Determine the [x, y] coordinate at the center of the cell enclosing the given text.  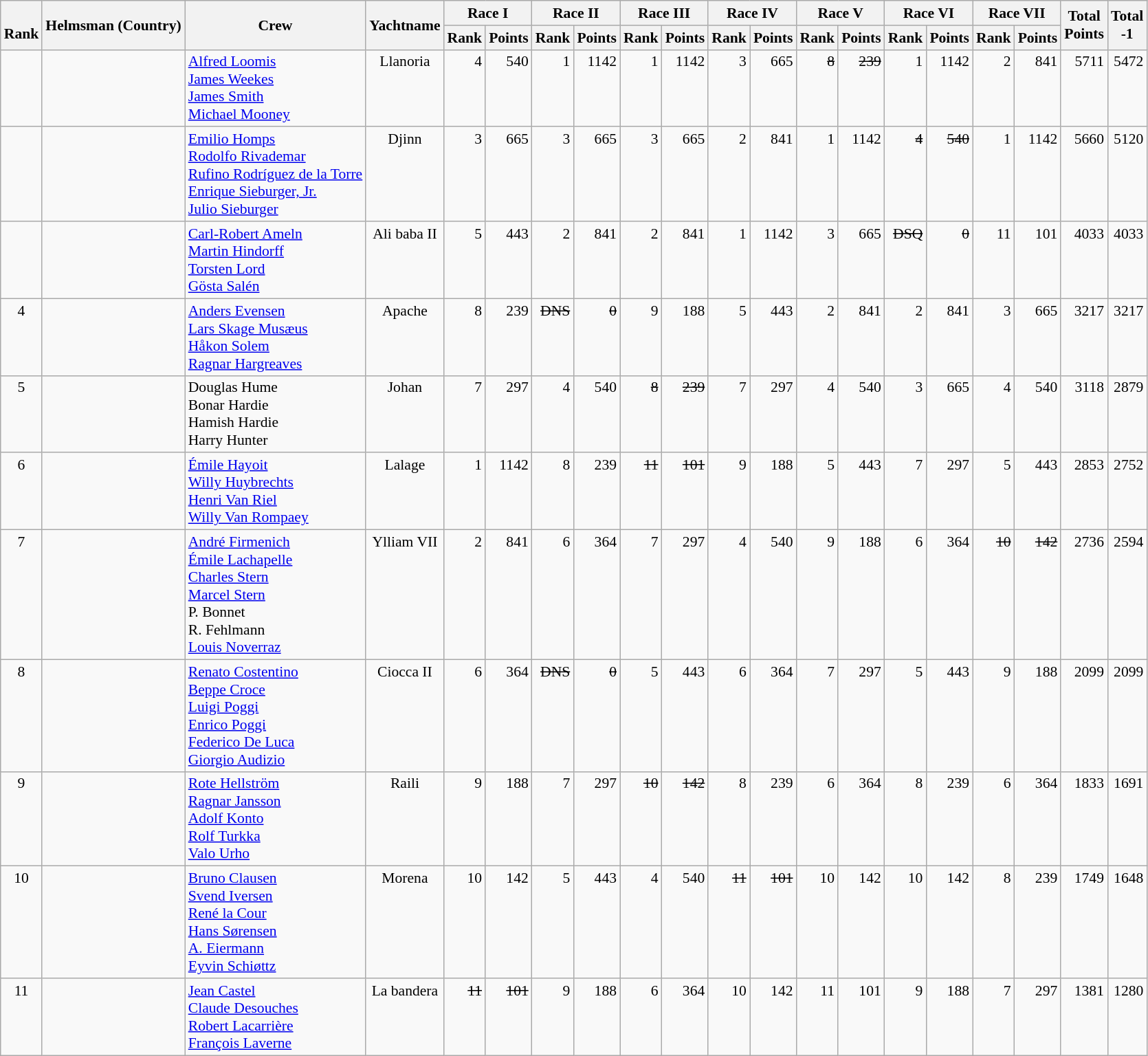
Émile Hayoit Willy Huybrechts Henri Van Riel Willy Van Rompaey [276, 492]
Llanoria [404, 88]
1381 [1084, 1017]
Ciocca II [404, 715]
Race V [841, 13]
1749 [1084, 923]
Lalage [404, 492]
Total-1 [1127, 25]
Renato Costentino Beppe Croce Luigi Poggi Enrico Poggi Federico De Luca Giorgio Audizio [276, 715]
Crew [276, 25]
1648 [1127, 923]
2752 [1127, 492]
Rote Hellström Ragnar Jansson Adolf Konto Rolf Turkka Valo Urho [276, 819]
Jean Castel Claude Desouches Robert Lacarrière François Laverne [276, 1017]
Ali baba II [404, 260]
Bruno Clausen Svend Iversen René la Cour Hans Sørensen A. Eiermann Eyvin Schiøttz [276, 923]
5472 [1127, 88]
Alfred Loomis James Weekes James Smith Michael Mooney [276, 88]
Anders Evensen Lars Skage Musæus Håkon Solem Ragnar Hargreaves [276, 337]
Djinn [404, 175]
2594 [1127, 595]
Morena [404, 923]
Race III [664, 13]
5120 [1127, 175]
Yachtname [404, 25]
Emilio Homps Rodolfo Rivademar Rufino Rodríguez de la Torre Enrique Sieburger, Jr. Julio Sieburger [276, 175]
Race VI [929, 13]
Carl-Robert Ameln Martin Hindorff Torsten Lord Gösta Salén [276, 260]
2879 [1127, 414]
Raili [404, 819]
1280 [1127, 1017]
5711 [1084, 88]
Apache [404, 337]
Douglas Hume Bonar Hardie Hamish Hardie Harry Hunter [276, 414]
Helmsman (Country) [113, 25]
Race II [576, 13]
Race VII [1017, 13]
2736 [1084, 595]
Race IV [752, 13]
TotalPoints [1084, 25]
1833 [1084, 819]
Johan [404, 414]
André Firmenich Émile Lachapelle Charles Stern Marcel Stern P. Bonnet R. Fehlmann Louis Noverraz [276, 595]
5660 [1084, 175]
DSQ [906, 260]
3118 [1084, 414]
1691 [1127, 819]
La bandera [404, 1017]
Ylliam VII [404, 595]
2853 [1084, 492]
Race I [488, 13]
